Extract the [x, y] coordinate from the center of the cell holding the provided text.  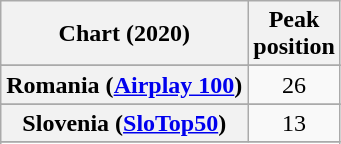
Peakposition [294, 34]
Chart (2020) [124, 34]
Romania (Airplay 100) [124, 85]
26 [294, 85]
Slovenia (SloTop50) [124, 123]
13 [294, 123]
